Detect which cell encompasses the target text, then output its (x, y) center coordinate. 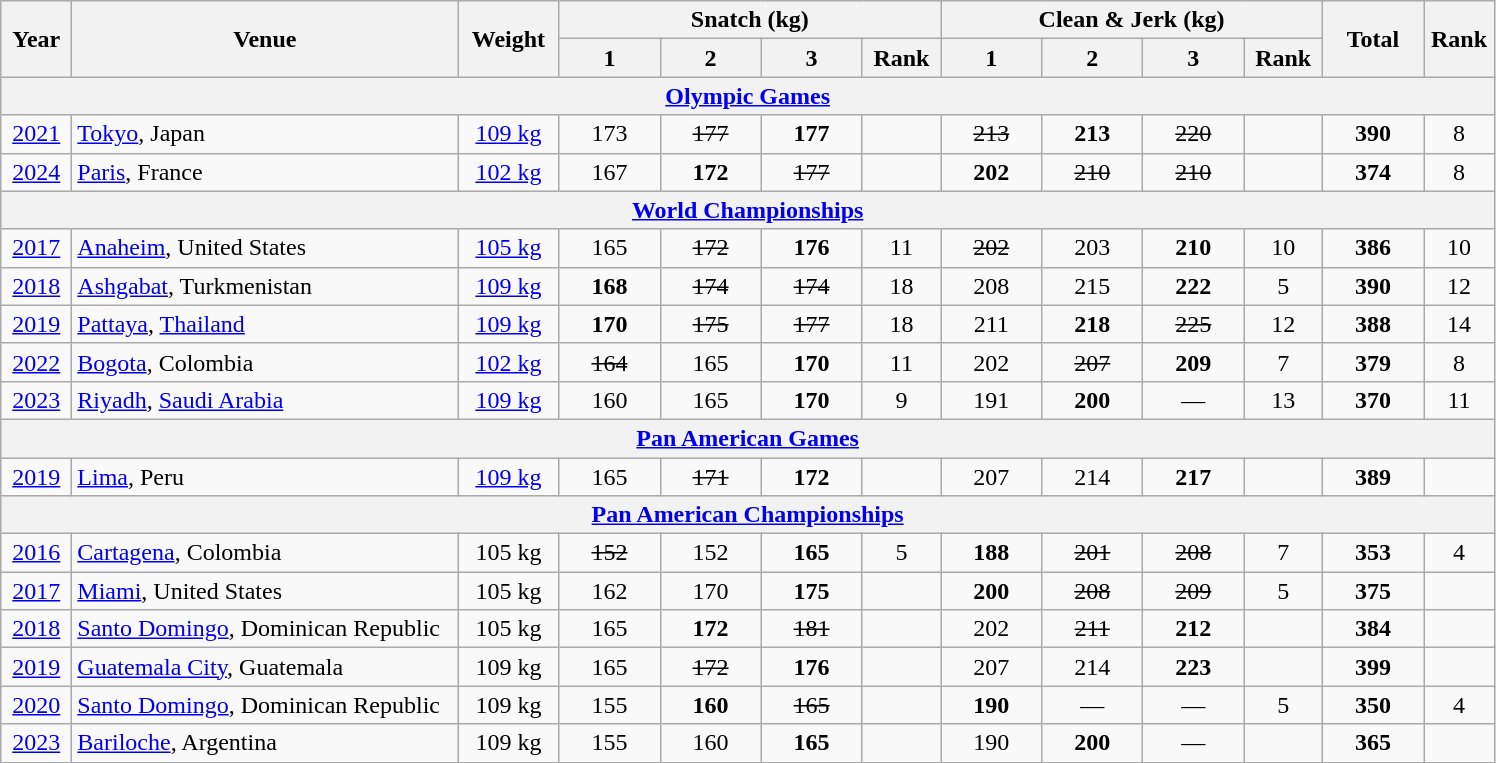
2020 (36, 705)
Venue (265, 39)
Snatch (kg) (750, 20)
384 (1372, 629)
388 (1372, 324)
350 (1372, 705)
Pan American Games (748, 438)
374 (1372, 172)
389 (1372, 477)
9 (902, 400)
222 (1194, 286)
Year (36, 39)
Olympic Games (748, 96)
Guatemala City, Guatemala (265, 667)
217 (1194, 477)
173 (610, 134)
167 (610, 172)
Ashgabat, Turkmenistan (265, 286)
Bogota, Colombia (265, 362)
Pattaya, Thailand (265, 324)
386 (1372, 248)
Cartagena, Colombia (265, 553)
World Championships (748, 210)
2021 (36, 134)
171 (710, 477)
Pan American Championships (748, 515)
191 (992, 400)
2024 (36, 172)
168 (610, 286)
Lima, Peru (265, 477)
188 (992, 553)
212 (1194, 629)
Paris, France (265, 172)
13 (1284, 400)
225 (1194, 324)
Bariloche, Argentina (265, 743)
379 (1372, 362)
164 (610, 362)
218 (1092, 324)
2022 (36, 362)
370 (1372, 400)
Total (1372, 39)
399 (1372, 667)
2016 (36, 553)
Weight (508, 39)
14 (1460, 324)
Riyadh, Saudi Arabia (265, 400)
203 (1092, 248)
Tokyo, Japan (265, 134)
Miami, United States (265, 591)
353 (1372, 553)
215 (1092, 286)
Clean & Jerk (kg) (1132, 20)
365 (1372, 743)
220 (1194, 134)
375 (1372, 591)
223 (1194, 667)
Anaheim, United States (265, 248)
181 (812, 629)
162 (610, 591)
201 (1092, 553)
